Detect which cell encompasses the target text, then output its [X, Y] center coordinate. 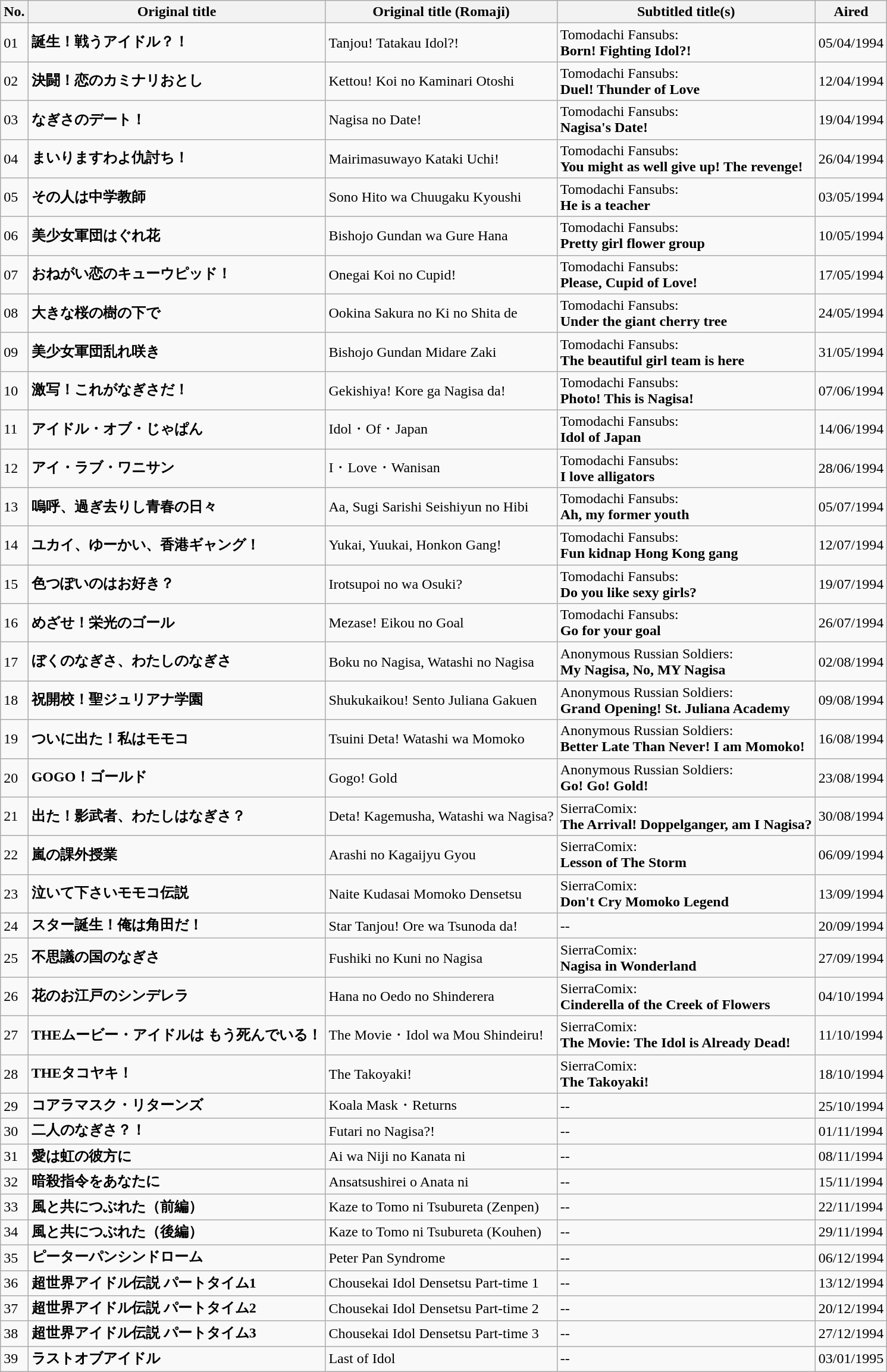
アイドル・オブ・じゃぱん [177, 429]
18/10/1994 [851, 1074]
Original title [177, 12]
23 [14, 893]
26/07/1994 [851, 623]
超世界アイドル伝説 パートタイム3 [177, 1333]
なぎさのデート！ [177, 120]
Anonymous Russian Soldiers:Go! Go! Gold! [686, 778]
11 [14, 429]
The Takoyaki! [441, 1074]
Sono Hito wa Chuugaku Kyoushi [441, 197]
Tomodachi Fansubs:Born! Fighting Idol?! [686, 43]
Tsuini Deta! Watashi wa Momoko [441, 739]
27 [14, 1035]
Tomodachi Fansubs:Do you like sexy girls? [686, 584]
15 [14, 584]
05/04/1994 [851, 43]
25 [14, 957]
04/10/1994 [851, 997]
Ookina Sakura no Ki no Shita de [441, 313]
03/05/1994 [851, 197]
SierraComix:Don't Cry Momoko Legend [686, 893]
THEムービー・アイドルは もう死んでいる！ [177, 1035]
06 [14, 236]
Ai wa Niji no Kanata ni [441, 1156]
誕生！戦うアイドル？！ [177, 43]
14 [14, 546]
02/08/1994 [851, 661]
Tomodachi Fansubs:Please, Cupid of Love! [686, 275]
17/05/1994 [851, 275]
その人は中学教師 [177, 197]
36 [14, 1283]
Chousekai Idol Densetsu Part-time 3 [441, 1333]
Onegai Koi no Cupid! [441, 275]
Deta! Kagemusha, Watashi wa Nagisa? [441, 816]
05 [14, 197]
Tomodachi Fansubs:Idol of Japan [686, 429]
01 [14, 43]
超世界アイドル伝説 パートタイム1 [177, 1283]
不思議の国のなぎさ [177, 957]
Idol・Of・Japan [441, 429]
Tomodachi Fansubs:Ah, my former youth [686, 507]
コアラマスク・リターンズ [177, 1106]
Tomodachi Fansubs:Duel! Thunder of Love [686, 81]
Futari no Nagisa?! [441, 1131]
決闘！恋のカミナリおとし [177, 81]
まいりますわよ仇討ち！ [177, 158]
24/05/1994 [851, 313]
Tomodachi Fansubs:I love alligators [686, 467]
25/10/1994 [851, 1106]
39 [14, 1360]
ぼくのなぎさ、わたしのなぎさ [177, 661]
Anonymous Russian Soldiers:Grand Opening! St. Juliana Academy [686, 701]
10 [14, 390]
30/08/1994 [851, 816]
19/04/1994 [851, 120]
28/06/1994 [851, 467]
アイ・ラブ・ワニサン [177, 467]
Mairimasuwayo Kataki Uchi! [441, 158]
色つぽいのはお好き？ [177, 584]
11/10/1994 [851, 1035]
20/09/1994 [851, 925]
Irotsupoi no wa Osuki? [441, 584]
12/04/1994 [851, 81]
Tanjou! Tatakau Idol?! [441, 43]
Aa, Sugi Sarishi Seishiyun no Hibi [441, 507]
14/06/1994 [851, 429]
Nagisa no Date! [441, 120]
スター誕生！俺は角田だ！ [177, 925]
06/12/1994 [851, 1257]
泣いて下さいモモコ伝説 [177, 893]
13/12/1994 [851, 1283]
Tomodachi Fansubs:Nagisa's Date! [686, 120]
Kaze to Tomo ni Tsubureta (Kouhen) [441, 1232]
Aired [851, 12]
23/08/1994 [851, 778]
26 [14, 997]
Kaze to Tomo ni Tsubureta (Zenpen) [441, 1207]
Tomodachi Fansubs:Go for your goal [686, 623]
15/11/1994 [851, 1182]
28 [14, 1074]
Bishojo Gundan Midare Zaki [441, 352]
美少女軍団乱れ咲き [177, 352]
33 [14, 1207]
17 [14, 661]
ラストオブアイドル [177, 1360]
Chousekai Idol Densetsu Part-time 1 [441, 1283]
22 [14, 855]
13 [14, 507]
09 [14, 352]
24 [14, 925]
SierraComix:Lesson of The Storm [686, 855]
27/12/1994 [851, 1333]
06/09/1994 [851, 855]
08/11/1994 [851, 1156]
03 [14, 120]
35 [14, 1257]
Fushiki no Kuni no Nagisa [441, 957]
風と共につぶれた（前編） [177, 1207]
01/11/1994 [851, 1131]
I・Love・Wanisan [441, 467]
08 [14, 313]
おねがい恋のキューウピッド！ [177, 275]
ユカイ、ゆーかい、香港ギャング！ [177, 546]
THEタコヤキ！ [177, 1074]
美少女軍団はぐれ花 [177, 236]
Peter Pan Syndrome [441, 1257]
07 [14, 275]
Tomodachi Fansubs:The beautiful girl team is here [686, 352]
09/08/1994 [851, 701]
SierraComix:Nagisa in Wonderland [686, 957]
ついに出た！私はモモコ [177, 739]
34 [14, 1232]
Yukai, Yuukai, Honkon Gang! [441, 546]
26/04/1994 [851, 158]
Naite Kudasai Momoko Densetsu [441, 893]
暗殺指令をあなたに [177, 1182]
13/09/1994 [851, 893]
31/05/1994 [851, 352]
Koala Mask・Returns [441, 1106]
10/05/1994 [851, 236]
激写！これがなぎさだ！ [177, 390]
32 [14, 1182]
31 [14, 1156]
Ansatsushirei o Anata ni [441, 1182]
No. [14, 12]
02 [14, 81]
Arashi no Kagaijyu Gyou [441, 855]
Star Tanjou! Ore wa Tsunoda da! [441, 925]
Boku no Nagisa, Watashi no Nagisa [441, 661]
SierraComix:Cinderella of the Creek of Flowers [686, 997]
Anonymous Russian Soldiers:My Nagisa, No, MY Nagisa [686, 661]
22/11/1994 [851, 1207]
04 [14, 158]
Tomodachi Fansubs:Under the giant cherry tree [686, 313]
Shukukaikou! Sento Juliana Gakuen [441, 701]
Original title (Romaji) [441, 12]
Tomodachi Fansubs:Photo! This is Nagisa! [686, 390]
18 [14, 701]
出た！影武者、わたしはなぎさ？ [177, 816]
Mezase! Eikou no Goal [441, 623]
嵐の課外授業 [177, 855]
The Movie・Idol wa Mou Shindeiru! [441, 1035]
Tomodachi Fansubs:Fun kidnap Hong Kong gang [686, 546]
Gekishiya! Kore ga Nagisa da! [441, 390]
SierraComix:The Arrival! Doppelganger, am I Nagisa? [686, 816]
19 [14, 739]
16/08/1994 [851, 739]
Tomodachi Fansubs:He is a teacher [686, 197]
05/07/1994 [851, 507]
20/12/1994 [851, 1308]
Hana no Oedo no Shinderera [441, 997]
27/09/1994 [851, 957]
愛は虹の彼方に [177, 1156]
Chousekai Idol Densetsu Part-time 2 [441, 1308]
37 [14, 1308]
Last of Idol [441, 1360]
Tomodachi Fansubs:Pretty girl flower group [686, 236]
38 [14, 1333]
嗚呼、過ぎ去りし青春の日々 [177, 507]
ピーターパンシンドローム [177, 1257]
03/01/1995 [851, 1360]
超世界アイドル伝説 パートタイム2 [177, 1308]
12 [14, 467]
30 [14, 1131]
大きな桜の樹の下で [177, 313]
花のお江戸のシンデレラ [177, 997]
祝開校！聖ジュリアナ学園 [177, 701]
二人のなぎさ？！ [177, 1131]
Bishojo Gundan wa Gure Hana [441, 236]
29 [14, 1106]
SierraComix:The Movie: The Idol is Already Dead! [686, 1035]
Tomodachi Fansubs:You might as well give up! The revenge! [686, 158]
16 [14, 623]
Anonymous Russian Soldiers:Better Late Than Never! I am Momoko! [686, 739]
20 [14, 778]
GOGO！ゴールド [177, 778]
Kettou! Koi no Kaminari Otoshi [441, 81]
Gogo! Gold [441, 778]
めざせ！栄光のゴール [177, 623]
21 [14, 816]
12/07/1994 [851, 546]
SierraComix:The Takoyaki! [686, 1074]
風と共につぶれた（後編） [177, 1232]
29/11/1994 [851, 1232]
19/07/1994 [851, 584]
07/06/1994 [851, 390]
Subtitled title(s) [686, 12]
